Return the [X, Y] coordinate for the center point of the cell that contains the specified text.  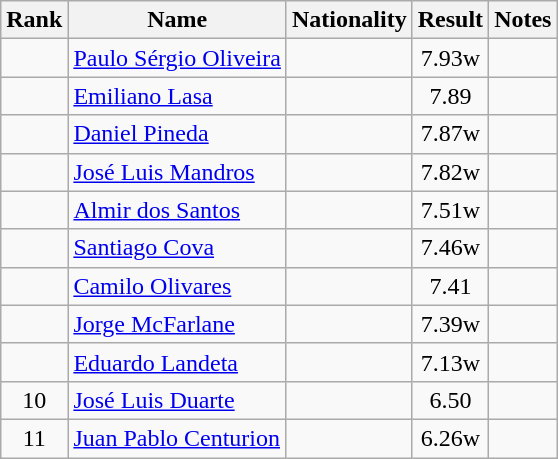
7.87w [450, 134]
Emiliano Lasa [178, 96]
Paulo Sérgio Oliveira [178, 58]
Notes [523, 20]
Name [178, 20]
Nationality [349, 20]
Almir dos Santos [178, 210]
Santiago Cova [178, 248]
7.51w [450, 210]
7.89 [450, 96]
7.82w [450, 172]
Result [450, 20]
6.26w [450, 438]
7.93w [450, 58]
Daniel Pineda [178, 134]
Camilo Olivares [178, 286]
José Luis Duarte [178, 400]
José Luis Mandros [178, 172]
Rank [34, 20]
7.39w [450, 324]
10 [34, 400]
Jorge McFarlane [178, 324]
Eduardo Landeta [178, 362]
7.41 [450, 286]
6.50 [450, 400]
7.13w [450, 362]
7.46w [450, 248]
Juan Pablo Centurion [178, 438]
11 [34, 438]
